Return (X, Y) of the center of cell containing provided text 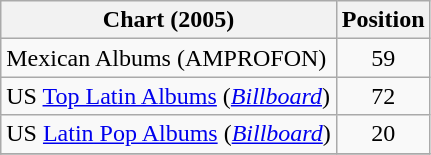
72 (383, 96)
Chart (2005) (169, 20)
59 (383, 58)
Mexican Albums (AMPROFON) (169, 58)
US Top Latin Albums (Billboard) (169, 96)
US Latin Pop Albums (Billboard) (169, 134)
Position (383, 20)
20 (383, 134)
